Return the [x, y] coordinate for the center point of the cell that contains the specified text.  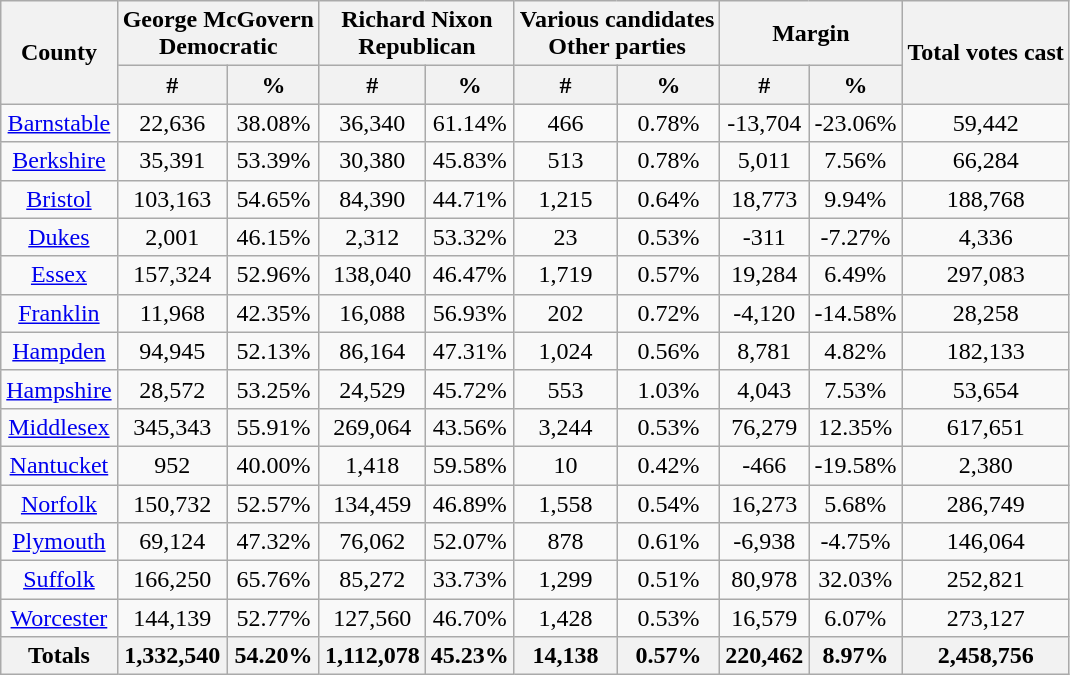
134,459 [372, 503]
85,272 [372, 580]
6.49% [856, 275]
1.03% [668, 389]
6.07% [856, 618]
150,732 [172, 503]
-7.27% [856, 237]
54.65% [274, 199]
69,124 [172, 542]
53.25% [274, 389]
76,062 [372, 542]
146,064 [986, 542]
30,380 [372, 161]
10 [566, 465]
46.70% [470, 618]
345,343 [172, 427]
28,258 [986, 313]
Middlesex [59, 427]
0.72% [668, 313]
47.32% [274, 542]
16,088 [372, 313]
-19.58% [856, 465]
George McGovernDemocratic [218, 34]
19,284 [764, 275]
23 [566, 237]
1,558 [566, 503]
32.03% [856, 580]
24,529 [372, 389]
1,719 [566, 275]
157,324 [172, 275]
Totals [59, 656]
1,418 [372, 465]
52.07% [470, 542]
202 [566, 313]
3,244 [566, 427]
5,011 [764, 161]
553 [566, 389]
0.61% [668, 542]
Nantucket [59, 465]
46.15% [274, 237]
Bristol [59, 199]
12.35% [856, 427]
7.53% [856, 389]
Norfolk [59, 503]
273,127 [986, 618]
Total votes cast [986, 52]
297,083 [986, 275]
Hampden [59, 351]
86,164 [372, 351]
-23.06% [856, 123]
66,284 [986, 161]
4,043 [764, 389]
44.71% [470, 199]
466 [566, 123]
Berkshire [59, 161]
2,380 [986, 465]
42.35% [274, 313]
45.23% [470, 656]
166,250 [172, 580]
144,139 [172, 618]
138,040 [372, 275]
1,024 [566, 351]
4,336 [986, 237]
53,654 [986, 389]
1,112,078 [372, 656]
-466 [764, 465]
61.14% [470, 123]
Dukes [59, 237]
617,651 [986, 427]
-13,704 [764, 123]
36,340 [372, 123]
40.00% [274, 465]
14,138 [566, 656]
0.56% [668, 351]
Franklin [59, 313]
513 [566, 161]
-4,120 [764, 313]
8.97% [856, 656]
2,458,756 [986, 656]
-311 [764, 237]
52.13% [274, 351]
59.58% [470, 465]
8,781 [764, 351]
33.73% [470, 580]
45.72% [470, 389]
94,945 [172, 351]
0.42% [668, 465]
52.57% [274, 503]
46.47% [470, 275]
46.89% [470, 503]
38.08% [274, 123]
22,636 [172, 123]
952 [172, 465]
286,749 [986, 503]
16,579 [764, 618]
80,978 [764, 580]
County [59, 52]
1,332,540 [172, 656]
55.91% [274, 427]
252,821 [986, 580]
Margin [811, 34]
-4.75% [856, 542]
18,773 [764, 199]
9.94% [856, 199]
76,279 [764, 427]
4.82% [856, 351]
43.56% [470, 427]
Hampshire [59, 389]
1,428 [566, 618]
220,462 [764, 656]
1,299 [566, 580]
182,133 [986, 351]
0.51% [668, 580]
2,001 [172, 237]
45.83% [470, 161]
Various candidatesOther parties [617, 34]
5.68% [856, 503]
-14.58% [856, 313]
11,968 [172, 313]
Richard NixonRepublican [416, 34]
52.77% [274, 618]
53.39% [274, 161]
59,442 [986, 123]
56.93% [470, 313]
188,768 [986, 199]
54.20% [274, 656]
103,163 [172, 199]
84,390 [372, 199]
0.64% [668, 199]
Essex [59, 275]
Barnstable [59, 123]
47.31% [470, 351]
0.54% [668, 503]
1,215 [566, 199]
269,064 [372, 427]
-6,938 [764, 542]
Worcester [59, 618]
65.76% [274, 580]
52.96% [274, 275]
35,391 [172, 161]
16,273 [764, 503]
878 [566, 542]
127,560 [372, 618]
Suffolk [59, 580]
2,312 [372, 237]
53.32% [470, 237]
7.56% [856, 161]
Plymouth [59, 542]
28,572 [172, 389]
